Provide the [x, y] coordinate of the cell's center where the given text is located.  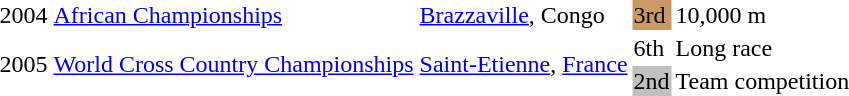
World Cross Country Championships [234, 64]
2nd [652, 81]
6th [652, 48]
Saint-Etienne, France [524, 64]
Brazzaville, Congo [524, 15]
African Championships [234, 15]
3rd [652, 15]
